From the cell containing the given text, extract its center point as [x, y] coordinate. 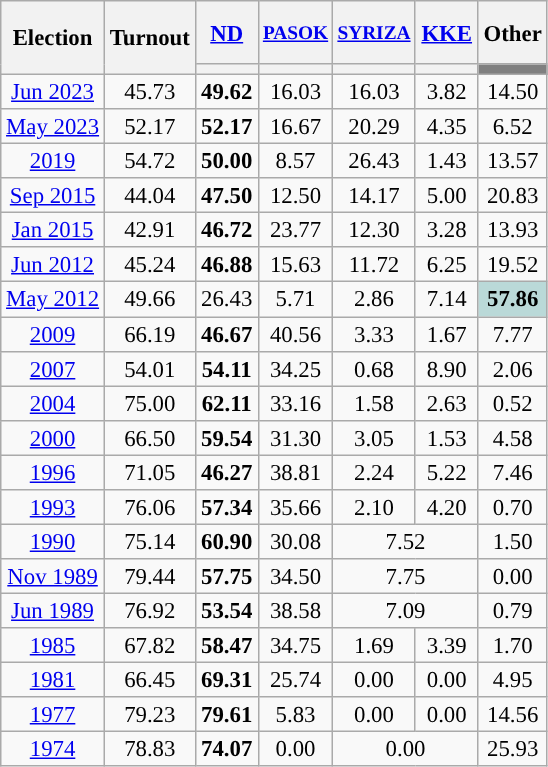
46.67 [226, 334]
1977 [53, 714]
46.27 [226, 472]
25.93 [512, 750]
6.52 [512, 126]
Jun 2012 [53, 266]
3.28 [446, 230]
Election [53, 38]
Sep 2015 [53, 196]
ND [226, 32]
PASOK [296, 32]
Jan 2015 [53, 230]
1985 [53, 646]
49.62 [226, 92]
4.95 [512, 680]
57.75 [226, 576]
76.92 [150, 610]
1.58 [374, 404]
54.72 [150, 162]
1.67 [446, 334]
1.70 [512, 646]
54.11 [226, 368]
May 2023 [53, 126]
7.77 [512, 334]
50.00 [226, 162]
KKE [446, 32]
2.10 [374, 508]
69.31 [226, 680]
14.50 [512, 92]
1.43 [446, 162]
79.61 [226, 714]
12.30 [374, 230]
0.52 [512, 404]
31.30 [296, 438]
0.79 [512, 610]
2004 [53, 404]
20.83 [512, 196]
0.70 [512, 508]
67.82 [150, 646]
7.52 [406, 542]
42.91 [150, 230]
7.75 [406, 576]
Jun 2023 [53, 92]
40.56 [296, 334]
8.90 [446, 368]
46.72 [226, 230]
44.04 [150, 196]
71.05 [150, 472]
33.16 [296, 404]
66.50 [150, 438]
6.25 [446, 266]
7.09 [406, 610]
12.50 [296, 196]
Jun 1989 [53, 610]
53.54 [226, 610]
4.20 [446, 508]
34.50 [296, 576]
2.24 [374, 472]
1981 [53, 680]
7.46 [512, 472]
59.54 [226, 438]
79.23 [150, 714]
78.83 [150, 750]
14.17 [374, 196]
4.35 [446, 126]
15.63 [296, 266]
38.58 [296, 610]
57.86 [512, 300]
Nov 1989 [53, 576]
19.52 [512, 266]
1996 [53, 472]
45.73 [150, 92]
11.72 [374, 266]
58.47 [226, 646]
2.06 [512, 368]
74.07 [226, 750]
14.56 [512, 714]
1993 [53, 508]
1.50 [512, 542]
76.06 [150, 508]
66.45 [150, 680]
1.69 [374, 646]
79.44 [150, 576]
1990 [53, 542]
2007 [53, 368]
49.66 [150, 300]
62.11 [226, 404]
20.29 [374, 126]
45.24 [150, 266]
3.05 [374, 438]
13.93 [512, 230]
25.74 [296, 680]
0.68 [374, 368]
35.66 [296, 508]
1974 [53, 750]
66.19 [150, 334]
16.67 [296, 126]
5.00 [446, 196]
4.58 [512, 438]
5.83 [296, 714]
75.00 [150, 404]
47.50 [226, 196]
2000 [53, 438]
57.34 [226, 508]
23.77 [296, 230]
May 2012 [53, 300]
2019 [53, 162]
30.08 [296, 542]
2.63 [446, 404]
5.22 [446, 472]
13.57 [512, 162]
2009 [53, 334]
3.39 [446, 646]
54.01 [150, 368]
38.81 [296, 472]
3.33 [374, 334]
2.86 [374, 300]
34.25 [296, 368]
8.57 [296, 162]
60.90 [226, 542]
34.75 [296, 646]
Turnout [150, 38]
46.88 [226, 266]
7.14 [446, 300]
75.14 [150, 542]
Other [512, 32]
5.71 [296, 300]
3.82 [446, 92]
SYRIZA [374, 32]
1.53 [446, 438]
